Pinpoint the cell where the given text exists, returning its (X, Y) midpoint coordinate. 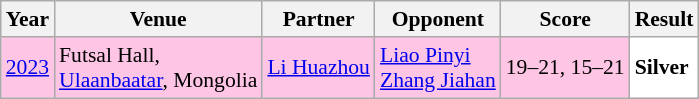
Silver (664, 68)
Partner (318, 19)
Li Huazhou (318, 68)
Futsal Hall,Ulaanbaatar, Mongolia (158, 68)
Liao Pinyi Zhang Jiahan (438, 68)
Year (28, 19)
Opponent (438, 19)
Venue (158, 19)
Result (664, 19)
19–21, 15–21 (566, 68)
2023 (28, 68)
Score (566, 19)
